Extract the [X, Y] coordinate from the center of the cell holding the provided text.  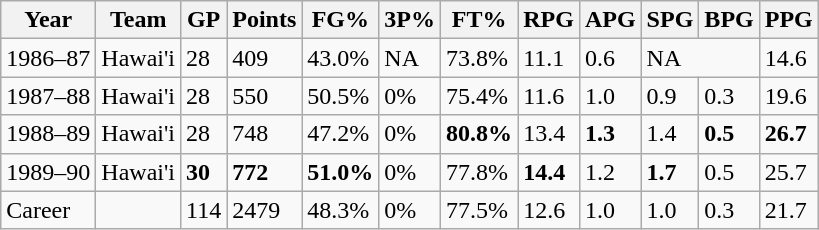
1.4 [670, 134]
13.4 [549, 134]
11.6 [549, 96]
Points [264, 20]
3P% [410, 20]
RPG [549, 20]
APG [610, 20]
21.7 [788, 210]
0.6 [610, 58]
FT% [480, 20]
30 [204, 172]
0.9 [670, 96]
77.5% [480, 210]
748 [264, 134]
1.2 [610, 172]
51.0% [340, 172]
1987–88 [48, 96]
19.6 [788, 96]
48.3% [340, 210]
1988–89 [48, 134]
1.7 [670, 172]
Year [48, 20]
SPG [670, 20]
Career [48, 210]
1986–87 [48, 58]
GP [204, 20]
11.1 [549, 58]
14.4 [549, 172]
Team [138, 20]
12.6 [549, 210]
75.4% [480, 96]
FG% [340, 20]
25.7 [788, 172]
47.2% [340, 134]
43.0% [340, 58]
772 [264, 172]
77.8% [480, 172]
80.8% [480, 134]
73.8% [480, 58]
PPG [788, 20]
1989–90 [48, 172]
2479 [264, 210]
50.5% [340, 96]
BPG [729, 20]
26.7 [788, 134]
409 [264, 58]
1.3 [610, 134]
114 [204, 210]
550 [264, 96]
14.6 [788, 58]
